Scan for the cell matching the given text and deliver its [X, Y] coordinate at center. 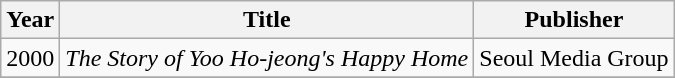
Title [267, 20]
2000 [30, 58]
The Story of Yoo Ho-jeong's Happy Home [267, 58]
Year [30, 20]
Publisher [574, 20]
Seoul Media Group [574, 58]
